Capture the cell that displays the provided text and extract its [x, y] central coordinate. 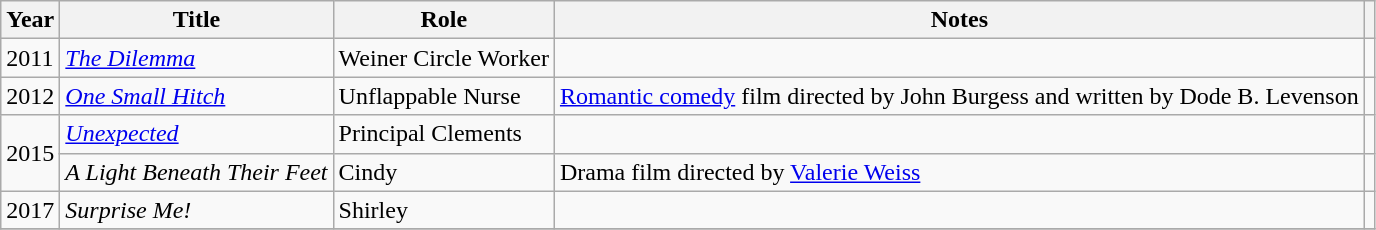
Shirley [444, 210]
2011 [30, 58]
Notes [959, 20]
Surprise Me! [196, 210]
Year [30, 20]
2015 [30, 153]
The Dilemma [196, 58]
A Light Beneath Their Feet [196, 172]
2012 [30, 96]
Title [196, 20]
2017 [30, 210]
Role [444, 20]
Drama film directed by Valerie Weiss [959, 172]
Unflappable Nurse [444, 96]
Weiner Circle Worker [444, 58]
Romantic comedy film directed by John Burgess and written by Dode B. Levenson [959, 96]
Cindy [444, 172]
One Small Hitch [196, 96]
Principal Clements [444, 134]
Unexpected [196, 134]
